Extract the [X, Y] coordinate from the center of the cell holding the provided text.  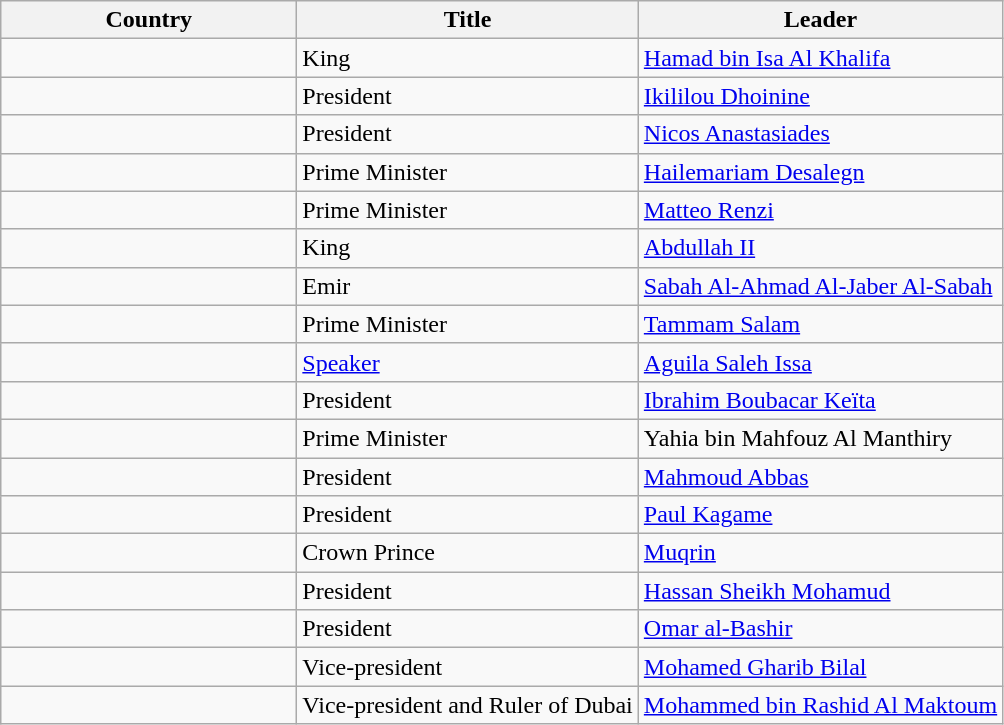
Hamad bin Isa Al Khalifa [820, 58]
Leader [820, 20]
Ikililou Dhoinine [820, 96]
Matteo Renzi [820, 210]
Mahmoud Abbas [820, 477]
Nicos Anastasiades [820, 134]
Omar al-Bashir [820, 629]
Speaker [468, 362]
Aguila Saleh Issa [820, 362]
Paul Kagame [820, 515]
Hailemariam Desalegn [820, 172]
Tammam Salam [820, 324]
Vice-president [468, 667]
Yahia bin Mahfouz Al Manthiry [820, 438]
Sabah Al-Ahmad Al-Jaber Al-Sabah [820, 286]
Mohammed bin Rashid Al Maktoum [820, 705]
Abdullah II [820, 248]
Hassan Sheikh Mohamud [820, 591]
Ibrahim Boubacar Keïta [820, 400]
Crown Prince [468, 553]
Title [468, 20]
Mohamed Gharib Bilal [820, 667]
Country [149, 20]
Vice-president and Ruler of Dubai [468, 705]
Emir [468, 286]
Muqrin [820, 553]
